Scan for the cell matching the given text and deliver its (x, y) coordinate at center. 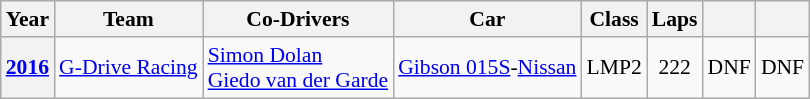
Laps (675, 19)
G-Drive Racing (128, 68)
Simon Dolan Giedo van der Garde (298, 68)
Gibson 015S-Nissan (487, 68)
Class (614, 19)
2016 (28, 68)
Car (487, 19)
LMP2 (614, 68)
Co-Drivers (298, 19)
Year (28, 19)
Team (128, 19)
222 (675, 68)
